Provide the (X, Y) coordinate of the cell's center where the given text is located.  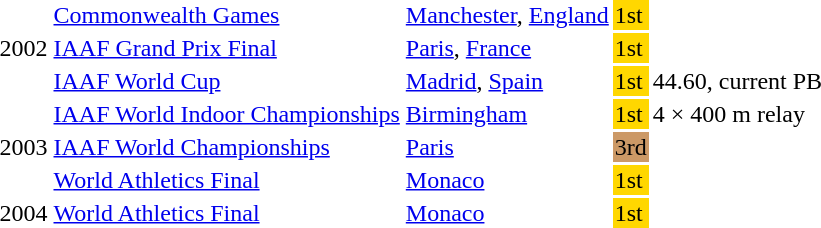
IAAF Grand Prix Final (226, 48)
IAAF World Cup (226, 81)
IAAF World Championships (226, 147)
Madrid, Spain (507, 81)
3rd (630, 147)
Commonwealth Games (226, 15)
Manchester, England (507, 15)
Birmingham (507, 114)
Paris, France (507, 48)
Paris (507, 147)
IAAF World Indoor Championships (226, 114)
